Provide the [x, y] coordinate of the cell's center where the given text is located.  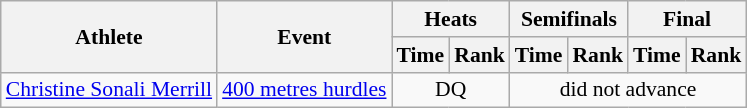
Heats [451, 19]
Event [304, 36]
DQ [451, 90]
Semifinals [569, 19]
Final [687, 19]
did not advance [628, 90]
400 metres hurdles [304, 90]
Athlete [109, 36]
Christine Sonali Merrill [109, 90]
